Identify which cell holds the provided text, then report its [x, y] central coordinate. 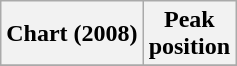
Peakposition [189, 34]
Chart (2008) [72, 34]
